Output the [X, Y] coordinate of the center of the cell containing the given text.  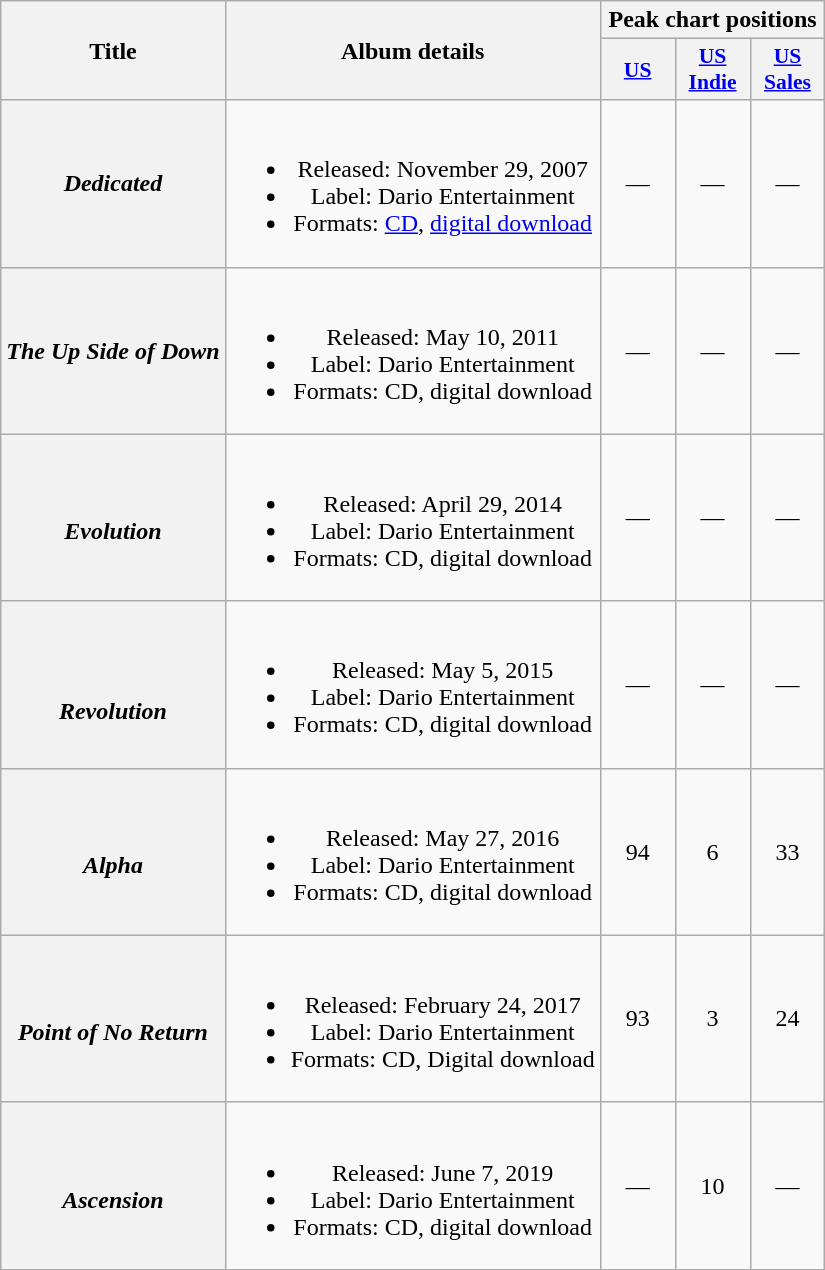
The Up Side of Down [113, 350]
USIndie [712, 70]
94 [638, 852]
10 [712, 1186]
Released: May 5, 2015Label: Dario EntertainmentFormats: CD, digital download [412, 684]
24 [788, 1018]
93 [638, 1018]
US [638, 70]
Released: November 29, 2007Label: Dario EntertainmentFormats: CD, digital download [412, 184]
Peak chart positions [712, 20]
Released: May 10, 2011Label: Dario EntertainmentFormats: CD, digital download [412, 350]
33 [788, 852]
Released: June 7, 2019Label: Dario EntertainmentFormats: CD, digital download [412, 1186]
Alpha [113, 852]
Dedicated [113, 184]
Released: May 27, 2016Label: Dario EntertainmentFormats: CD, digital download [412, 852]
Released: February 24, 2017Label: Dario EntertainmentFormats: CD, Digital download [412, 1018]
Title [113, 50]
Ascension [113, 1186]
6 [712, 852]
Released: April 29, 2014Label: Dario EntertainmentFormats: CD, digital download [412, 518]
Point of No Return [113, 1018]
Album details [412, 50]
USSales [788, 70]
3 [712, 1018]
Evolution [113, 518]
Revolution [113, 684]
